Find where the given text appears and provide that cell's center as [X, Y] coordinate. 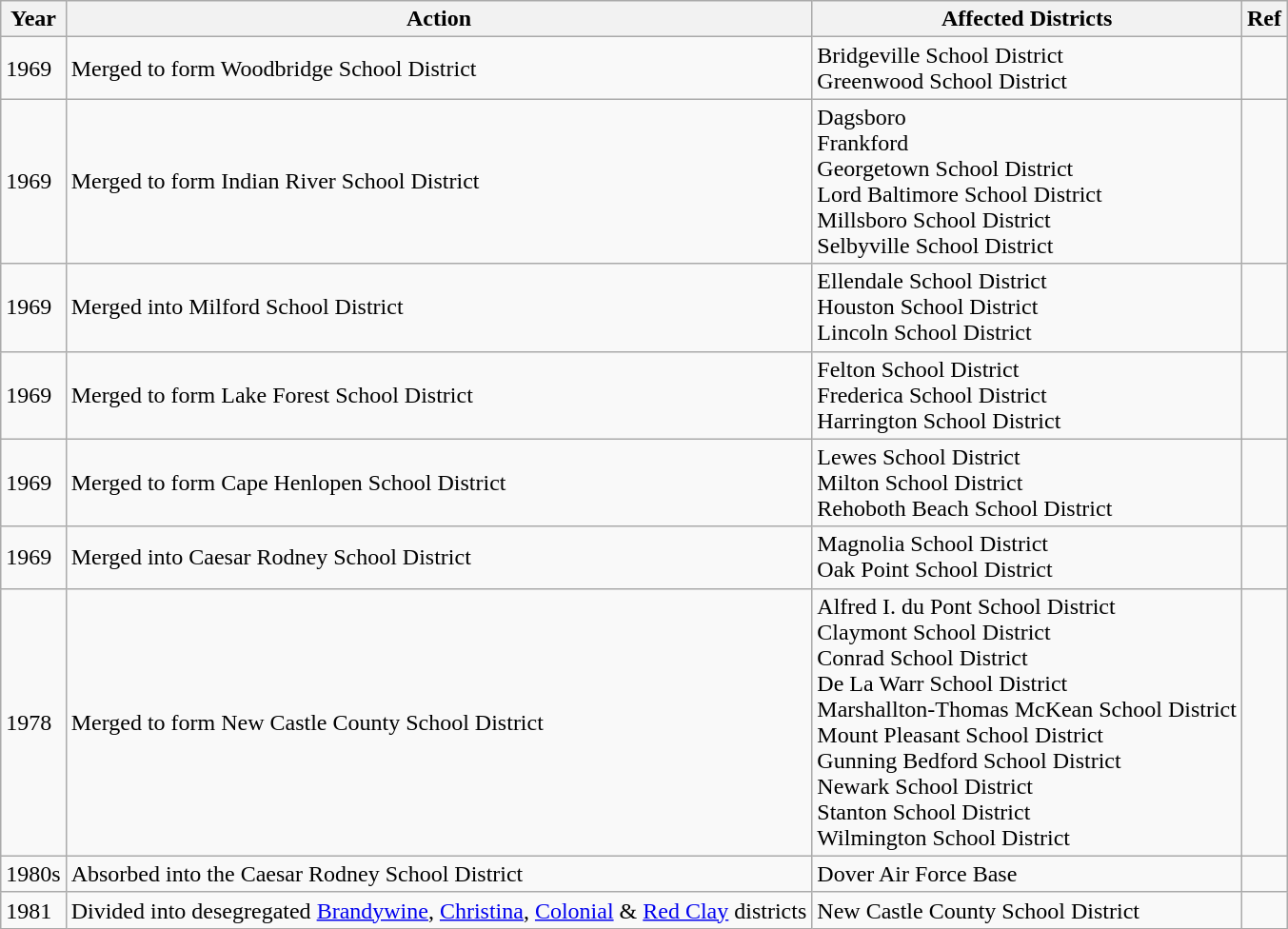
Ellendale School District Houston School District Lincoln School District [1027, 307]
1981 [33, 910]
Absorbed into the Caesar Rodney School District [439, 874]
Felton School District Frederica School District Harrington School District [1027, 395]
Bridgeville School District Greenwood School District [1027, 69]
Merged to form Cape Henlopen School District [439, 483]
Merged to form Woodbridge School District [439, 69]
Dover Air Force Base [1027, 874]
Merged to form Lake Forest School District [439, 395]
Merged to form Indian River School District [439, 181]
New Castle County School District [1027, 910]
Lewes School District Milton School District Rehoboth Beach School District [1027, 483]
Divided into desegregated Brandywine, Christina, Colonial & Red Clay districts [439, 910]
1978 [33, 721]
Merged into Caesar Rodney School District [439, 558]
Action [439, 19]
Merged into Milford School District [439, 307]
Magnolia School District Oak Point School District [1027, 558]
Affected Districts [1027, 19]
Merged to form New Castle County School District [439, 721]
1980s [33, 874]
Year [33, 19]
Dagsboro Frankford Georgetown School District Lord Baltimore School District Millsboro School District Selbyville School District [1027, 181]
Ref [1264, 19]
